Identify which cell holds the provided text, then report its [X, Y] central coordinate. 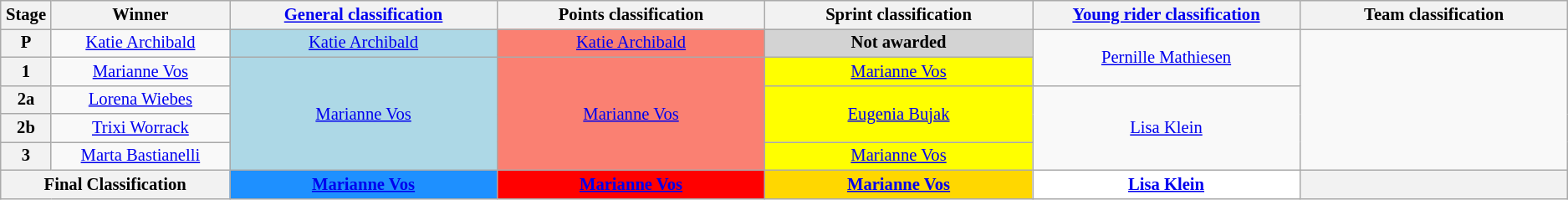
2a [26, 100]
Team classification [1434, 14]
3 [26, 156]
Sprint classification [899, 14]
Points classification [631, 14]
P [26, 43]
Lorena Wiebes [140, 100]
Winner [140, 14]
Not awarded [899, 43]
1 [26, 71]
Young rider classification [1167, 14]
Final Classification [115, 184]
Trixi Worrack [140, 128]
Pernille Mathiesen [1167, 57]
General classification [364, 14]
Stage [26, 14]
Eugenia Bujak [899, 114]
2b [26, 128]
Marta Bastianelli [140, 156]
